Capture the cell that displays the provided text and extract its [X, Y] central coordinate. 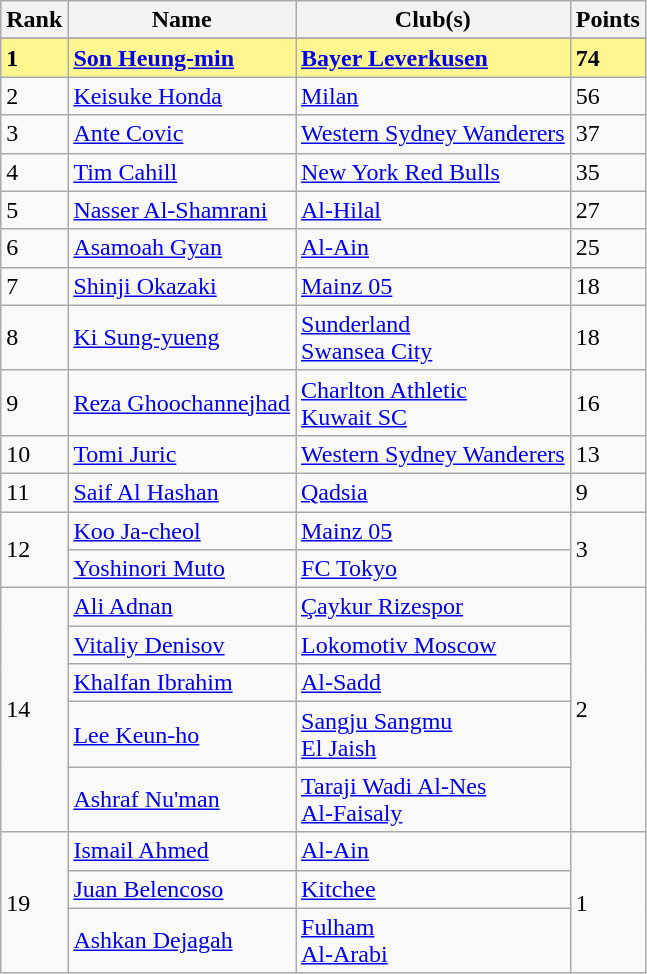
16 [608, 402]
10 [34, 454]
Asamoah Gyan [182, 248]
4 [34, 172]
Sangju Sangmu El Jaish [434, 734]
New York Red Bulls [434, 172]
Taraji Wadi Al-Nes Al-Faisaly [434, 800]
Ismail Ahmed [182, 851]
5 [34, 210]
Ante Covic [182, 134]
Ki Sung-yueng [182, 338]
Ashkan Dejagah [182, 940]
56 [608, 96]
Shinji Okazaki [182, 286]
Juan Belencoso [182, 889]
35 [608, 172]
Lee Keun-ho [182, 734]
6 [34, 248]
FC Tokyo [434, 569]
Tomi Juric [182, 454]
Sunderland Swansea City [434, 338]
Yoshinori Muto [182, 569]
Reza Ghoochannejhad [182, 402]
37 [608, 134]
Kitchee [434, 889]
Bayer Leverkusen [434, 58]
27 [608, 210]
19 [34, 902]
8 [34, 338]
Vitaliy Denisov [182, 645]
Lokomotiv Moscow [434, 645]
Çaykur Rizespor [434, 607]
7 [34, 286]
13 [608, 454]
Charlton Athletic Kuwait SC [434, 402]
Keisuke Honda [182, 96]
Al-Hilal [434, 210]
Ali Adnan [182, 607]
Saif Al Hashan [182, 492]
12 [34, 550]
Khalfan Ibrahim [182, 683]
Milan [434, 96]
Club(s) [434, 20]
Rank [34, 20]
Qadsia [434, 492]
Fulham Al-Arabi [434, 940]
11 [34, 492]
Ashraf Nu'man [182, 800]
Points [608, 20]
14 [34, 710]
74 [608, 58]
Name [182, 20]
Koo Ja-cheol [182, 531]
Nasser Al-Shamrani [182, 210]
Tim Cahill [182, 172]
Son Heung-min [182, 58]
Al-Sadd [434, 683]
25 [608, 248]
